For the text-containing cell, return its midpoint in [x, y] coordinate format. 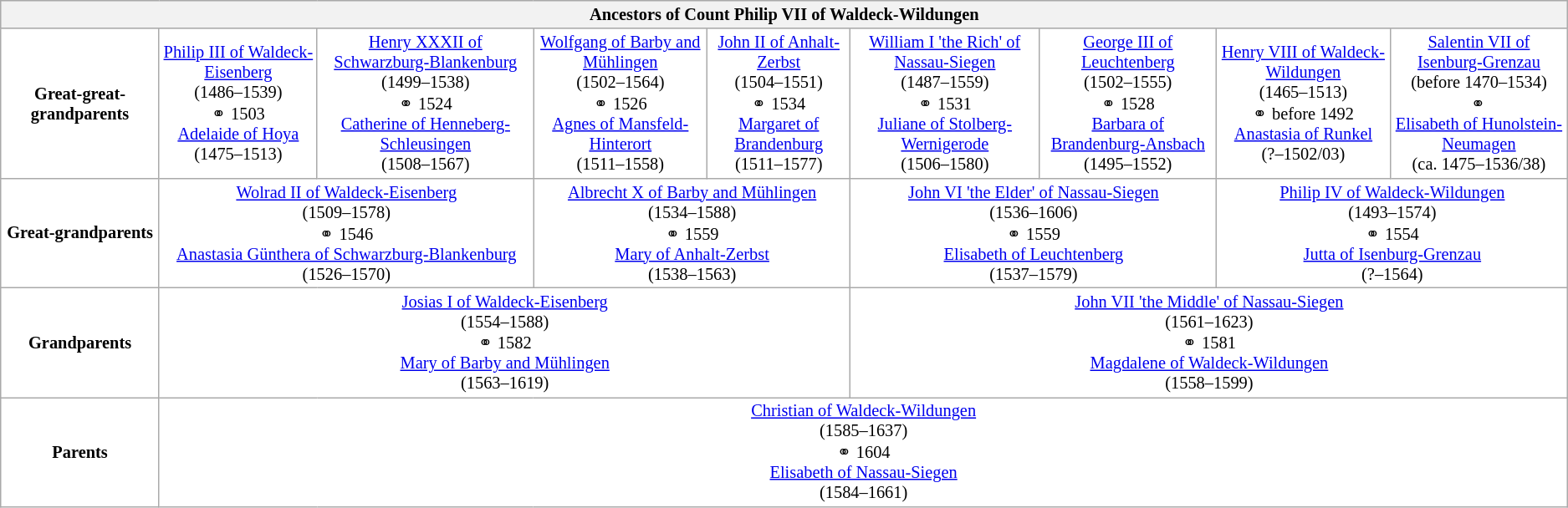
Grandparents [80, 343]
John VII 'the Middle' of Nassau-Siegen(1561–1623)⚭ 1581Magdalene of Waldeck-Wildungen(1558–1599) [1209, 343]
Philip IV of Waldeck-Wildungen(1493–1574)⚭ 1554Jutta of Isenburg-Grenzau(?–1564) [1392, 232]
George III of Leuchtenberg(1502–1555)⚭ 1528Barbara of Brandenburg-Ansbach(1495–1552) [1128, 104]
Salentin VII of Isenburg-Grenzau(before 1470–1534)⚭Elisabeth of Hunolstein-Neumagen(ca. 1475–1536/38) [1479, 104]
Wolfgang of Barby and Mühlingen(1502–1564)⚭ 1526Agnes of Mansfeld-Hinterort(1511–1558) [621, 104]
Wolrad II of Waldeck-Eisenberg(1509–1578)⚭ 1546Anastasia Günthera of Schwarzburg-Blankenburg(1526–1570) [346, 232]
Albrecht X of Barby and Mühlingen(1534–1588)⚭ 1559Mary of Anhalt-Zerbst(1538–1563) [692, 232]
Ancestors of Count Philip VII of Waldeck-Wildungen [784, 14]
William I 'the Rich' of Nassau-Siegen(1487–1559)⚭ 1531Juliane of Stolberg-Wernigerode(1506–1580) [945, 104]
Great-great-grandparents [80, 104]
John VI 'the Elder' of Nassau-Siegen(1536–1606)⚭ 1559Elisabeth of Leuchtenberg(1537–1579) [1034, 232]
Christian of Waldeck-Wildungen(1585–1637)⚭ 1604Elisabeth of Nassau-Siegen(1584–1661) [863, 451]
Josias I of Waldeck-Eisenberg(1554–1588)⚭ 1582Mary of Barby and Mühlingen(1563–1619) [505, 343]
Great-grandparents [80, 232]
Henry VIII of Waldeck-Wildungen(1465–1513)⚭ before 1492Anastasia of Runkel(?–1502/03) [1303, 104]
Henry XXXII of Schwarzburg-Blankenburg(1499–1538)⚭ 1524Catherine of Henneberg-Schleusingen(1508–1567) [425, 104]
Parents [80, 451]
Philip III of Waldeck-Eisenberg(1486–1539)⚭ 1503Adelaide of Hoya(1475–1513) [237, 104]
John II of Anhalt-Zerbst(1504–1551)⚭ 1534Margaret of Brandenburg(1511–1577) [779, 104]
